Provide the [x, y] coordinate of the cell's center where the given text is located.  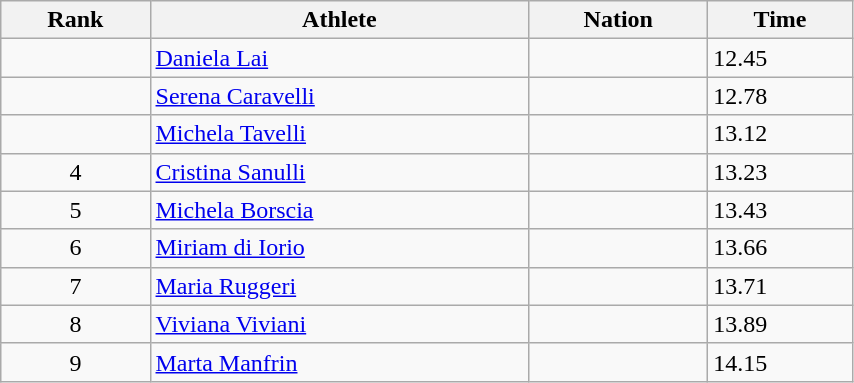
13.71 [780, 286]
13.66 [780, 248]
Maria Ruggeri [340, 286]
9 [76, 362]
13.89 [780, 324]
12.45 [780, 58]
6 [76, 248]
Michela Tavelli [340, 134]
Miriam di Iorio [340, 248]
Daniela Lai [340, 58]
Viviana Viviani [340, 324]
Serena Caravelli [340, 96]
5 [76, 210]
14.15 [780, 362]
Rank [76, 20]
13.12 [780, 134]
13.23 [780, 172]
Athlete [340, 20]
Nation [618, 20]
7 [76, 286]
13.43 [780, 210]
Time [780, 20]
Cristina Sanulli [340, 172]
Michela Borscia [340, 210]
8 [76, 324]
4 [76, 172]
Marta Manfrin [340, 362]
12.78 [780, 96]
